Locate the cell with the specified text and output its (x, y) center coordinate. 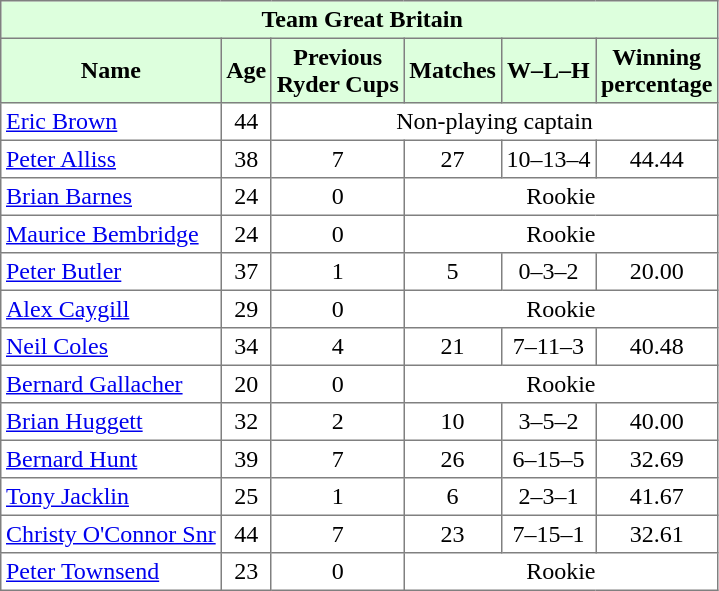
4 (338, 347)
6 (452, 497)
3–5–2 (548, 422)
10 (452, 422)
44.44 (657, 159)
29 (246, 309)
2–3–1 (548, 497)
Name (111, 70)
W–L–H (548, 70)
Winningpercentage (657, 70)
25 (246, 497)
40.00 (657, 422)
38 (246, 159)
Age (246, 70)
34 (246, 347)
20 (246, 384)
37 (246, 272)
40.48 (657, 347)
Peter Butler (111, 272)
2 (338, 422)
7–15–1 (548, 534)
20.00 (657, 272)
Bernard Gallacher (111, 384)
26 (452, 459)
Eric Brown (111, 122)
6–15–5 (548, 459)
32.69 (657, 459)
21 (452, 347)
Peter Alliss (111, 159)
Neil Coles (111, 347)
Maurice Bembridge (111, 234)
Peter Townsend (111, 572)
10–13–4 (548, 159)
Tony Jacklin (111, 497)
Christy O'Connor Snr (111, 534)
5 (452, 272)
Alex Caygill (111, 309)
Brian Barnes (111, 197)
0–3–2 (548, 272)
27 (452, 159)
Brian Huggett (111, 422)
7–11–3 (548, 347)
39 (246, 459)
Team Great Britain (360, 20)
41.67 (657, 497)
32 (246, 422)
Non-playing captain (494, 122)
Bernard Hunt (111, 459)
Matches (452, 70)
PreviousRyder Cups (338, 70)
32.61 (657, 534)
